Capture the cell that displays the provided text and extract its (x, y) central coordinate. 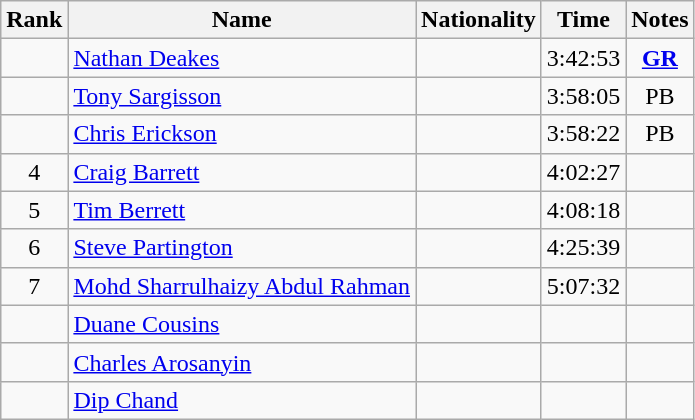
Chris Erickson (242, 134)
3:42:53 (583, 58)
Nathan Deakes (242, 58)
6 (34, 248)
3:58:05 (583, 96)
4:08:18 (583, 210)
7 (34, 286)
Time (583, 20)
Tim Berrett (242, 210)
4:02:27 (583, 172)
Nationality (479, 20)
4 (34, 172)
GR (660, 58)
Steve Partington (242, 248)
Mohd Sharrulhaizy Abdul Rahman (242, 286)
Tony Sargisson (242, 96)
4:25:39 (583, 248)
Charles Arosanyin (242, 362)
Craig Barrett (242, 172)
Duane Cousins (242, 324)
Dip Chand (242, 400)
Rank (34, 20)
Notes (660, 20)
5:07:32 (583, 286)
5 (34, 210)
3:58:22 (583, 134)
Name (242, 20)
